Scan for the cell matching the given text and deliver its [X, Y] coordinate at center. 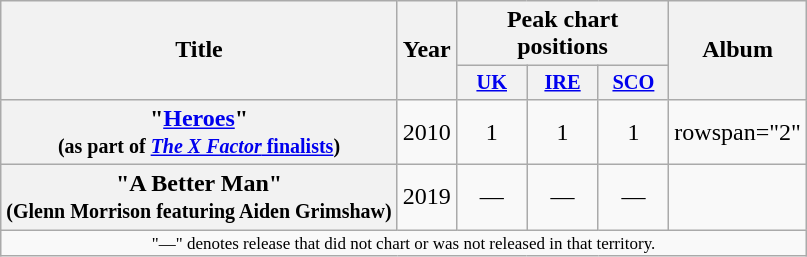
Album [738, 50]
"—" denotes release that did not chart or was not released in that territory. [404, 243]
SCO [634, 83]
rowspan="2" [738, 132]
Year [426, 50]
2019 [426, 198]
"A Better Man"(Glenn Morrison featuring Aiden Grimshaw) [199, 198]
2010 [426, 132]
UK [492, 83]
IRE [562, 83]
Peak chart positions [562, 34]
"Heroes"(as part of The X Factor finalists) [199, 132]
Title [199, 50]
